Extract the (x, y) coordinate from the center of the cell holding the provided text.  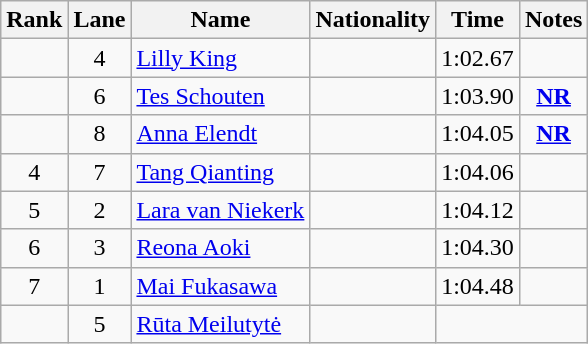
Rank (34, 20)
Tang Qianting (220, 172)
Rūta Meilutytė (220, 324)
1:04.30 (478, 248)
Time (478, 20)
1:04.12 (478, 210)
Mai Fukasawa (220, 286)
1:03.90 (478, 96)
1:04.06 (478, 172)
Anna Elendt (220, 134)
Name (220, 20)
Nationality (373, 20)
1 (100, 286)
3 (100, 248)
Lane (100, 20)
Notes (553, 20)
2 (100, 210)
1:04.05 (478, 134)
1:02.67 (478, 58)
Lara van Niekerk (220, 210)
Reona Aoki (220, 248)
8 (100, 134)
Tes Schouten (220, 96)
Lilly King (220, 58)
1:04.48 (478, 286)
